Scan for the cell matching the given text and deliver its (x, y) coordinate at center. 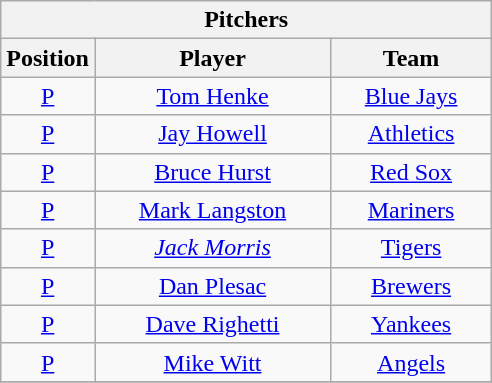
Mike Witt (212, 362)
Jack Morris (212, 248)
Pitchers (246, 20)
Angels (412, 362)
Dan Plesac (212, 286)
Jay Howell (212, 134)
Blue Jays (412, 96)
Bruce Hurst (212, 172)
Tom Henke (212, 96)
Athletics (412, 134)
Dave Righetti (212, 324)
Position (48, 58)
Mark Langston (212, 210)
Yankees (412, 324)
Red Sox (412, 172)
Team (412, 58)
Brewers (412, 286)
Mariners (412, 210)
Tigers (412, 248)
Player (212, 58)
